Capture the cell that displays the provided text and extract its (X, Y) central coordinate. 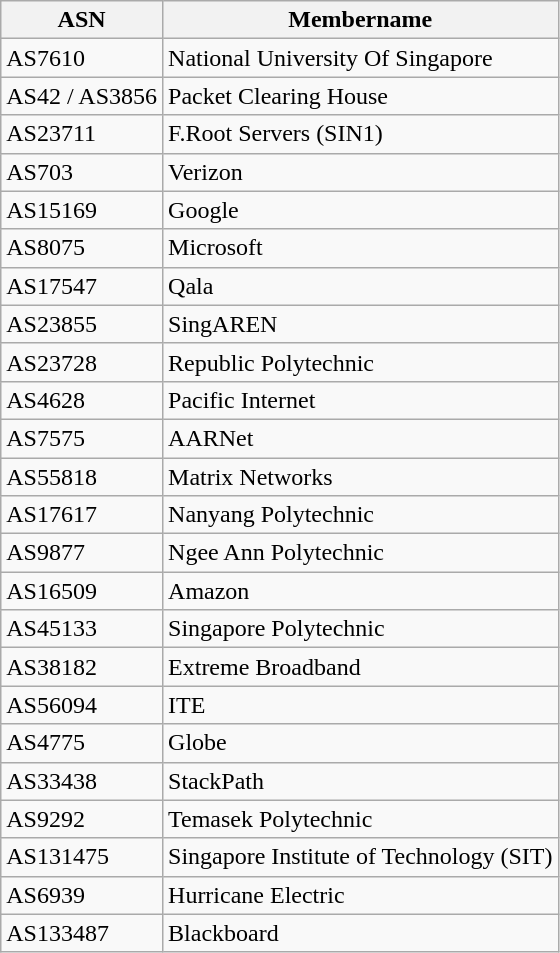
Google (361, 210)
Amazon (361, 591)
Blackboard (361, 933)
Extreme Broadband (361, 667)
AS9877 (82, 553)
AS38182 (82, 667)
AS9292 (82, 819)
AS8075 (82, 248)
StackPath (361, 781)
AS7575 (82, 438)
Nanyang Polytechnic (361, 515)
AS23711 (82, 134)
Packet Clearing House (361, 96)
AS6939 (82, 895)
AS7610 (82, 58)
AS4775 (82, 743)
Membername (361, 20)
AS17617 (82, 515)
AS33438 (82, 781)
Republic Polytechnic (361, 362)
National University Of Singapore (361, 58)
Temasek Polytechnic (361, 819)
Globe (361, 743)
Ngee Ann Polytechnic (361, 553)
AS15169 (82, 210)
AS42 / AS3856 (82, 96)
AS55818 (82, 477)
AS703 (82, 172)
Matrix Networks (361, 477)
AS45133 (82, 629)
AS17547 (82, 286)
AS23728 (82, 362)
AS23855 (82, 324)
AS56094 (82, 705)
Microsoft (361, 248)
Qala (361, 286)
ITE (361, 705)
SingAREN (361, 324)
ASN (82, 20)
Verizon (361, 172)
Singapore Polytechnic (361, 629)
AS4628 (82, 400)
F.Root Servers (SIN1) (361, 134)
Singapore Institute of Technology (SIT) (361, 857)
Pacific Internet (361, 400)
AS131475 (82, 857)
AS133487 (82, 933)
Hurricane Electric (361, 895)
AS16509 (82, 591)
AARNet (361, 438)
